Return the [x, y] coordinate for the center point of the cell that contains the specified text.  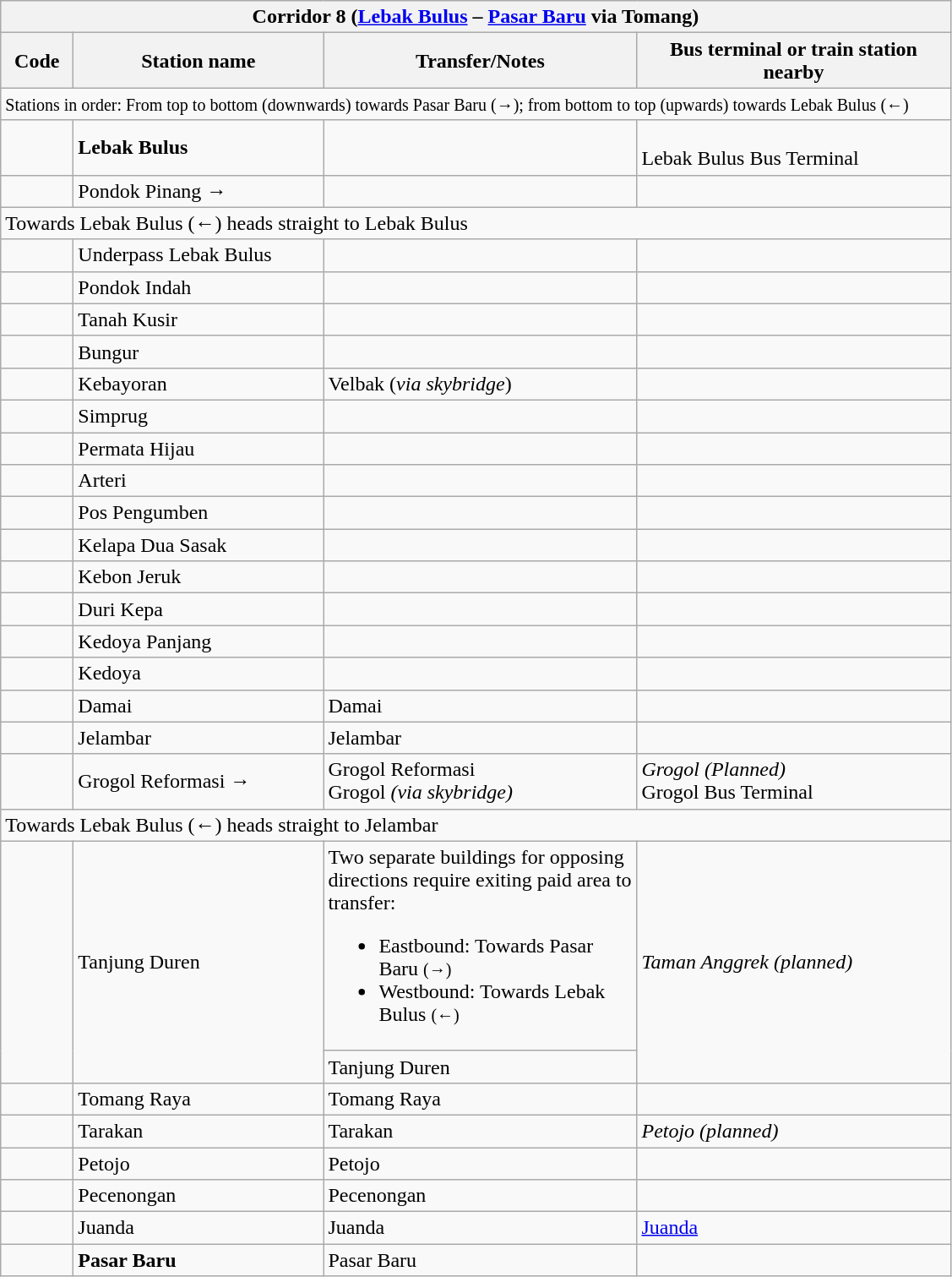
Grogol (Planned) Grogol Bus Terminal [794, 781]
Pos Pengumben [199, 513]
Pondok Pinang → [199, 191]
Kedoya [199, 674]
Tanah Kusir [199, 319]
Lebak Bulus [199, 147]
Velbak (via skybridge) [480, 384]
Towards Lebak Bulus (←) heads straight to Lebak Bulus [476, 223]
Stations in order: From top to bottom (downwards) towards Pasar Baru (→); from bottom to top (upwards) towards Lebak Bulus (←) [476, 104]
Kebayoran [199, 384]
Simprug [199, 416]
Lebak Bulus Bus Terminal [794, 147]
Bungur [199, 352]
Grogol Reformasi → [199, 781]
Transfer/Notes [480, 61]
Kedoya Panjang [199, 641]
Duri Kepa [199, 609]
Permata Hijau [199, 449]
Code [37, 61]
Bus terminal or train station nearby [794, 61]
Towards Lebak Bulus (←) heads straight to Jelambar [476, 825]
Arteri [199, 481]
Kebon Jeruk [199, 577]
Station name [199, 61]
Kelapa Dua Sasak [199, 545]
Taman Anggrek (planned) [794, 962]
Petojo (planned) [794, 1131]
Underpass Lebak Bulus [199, 255]
Corridor 8 (Lebak Bulus – Pasar Baru via Tomang) [476, 17]
Grogol Reformasi Grogol (via skybridge) [480, 781]
Pondok Indah [199, 287]
